Capture the cell that displays the provided text and extract its [x, y] central coordinate. 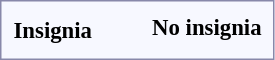
Insignia [53, 30]
No insignia [208, 27]
